Return the [x, y] coordinate for the center point of the cell that contains the specified text.  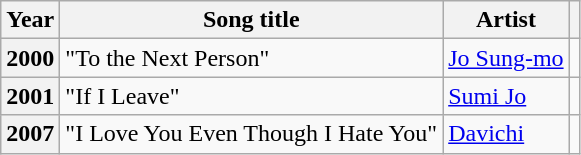
"If I Leave" [252, 96]
2001 [30, 96]
Sumi Jo [506, 96]
"To the Next Person" [252, 58]
Artist [506, 20]
2000 [30, 58]
"I Love You Even Though I Hate You" [252, 134]
Song title [252, 20]
2007 [30, 134]
Davichi [506, 134]
Jo Sung-mo [506, 58]
Year [30, 20]
